Extract the (X, Y) coordinate from the center of the cell holding the provided text.  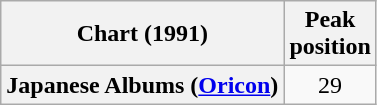
Peak position (330, 34)
Chart (1991) (142, 34)
29 (330, 85)
Japanese Albums (Oricon) (142, 85)
